Capture the cell that displays the provided text and extract its [X, Y] central coordinate. 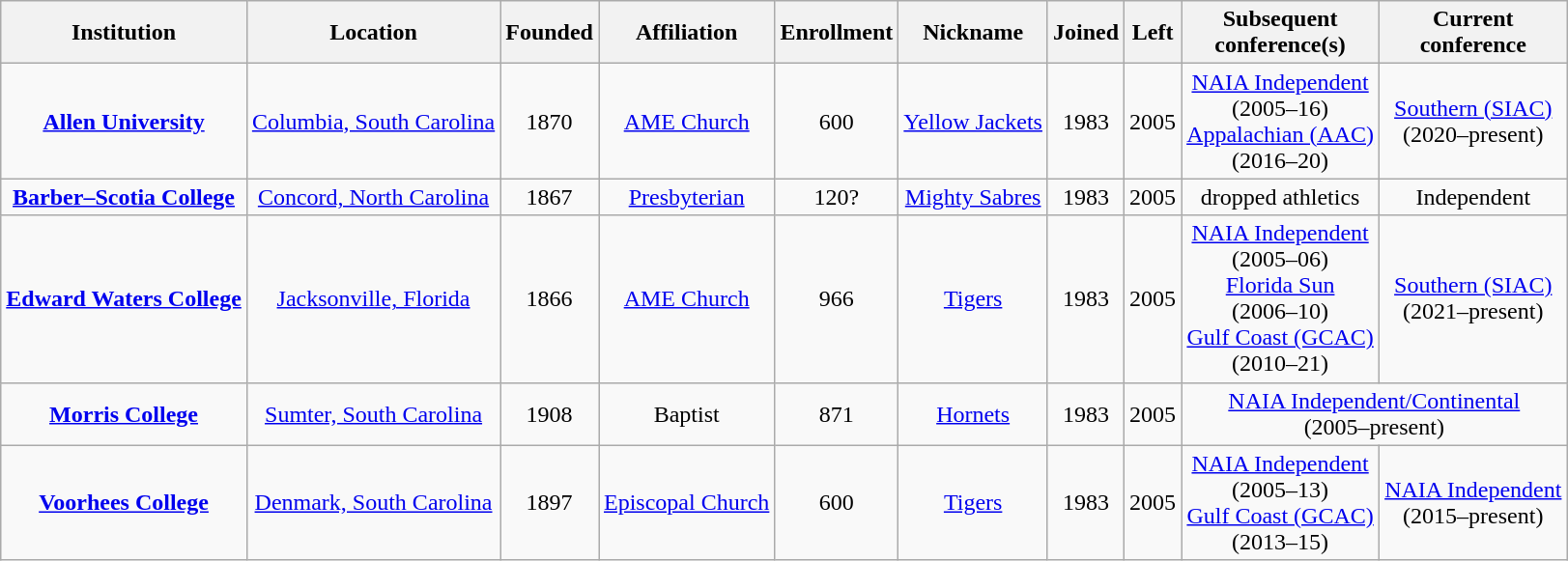
Morris College [124, 413]
871 [837, 413]
Southern (SIAC)(2020–present) [1473, 122]
Left [1154, 33]
Edward Waters College [124, 299]
Voorhees College [124, 502]
Southern (SIAC)(2021–present) [1473, 299]
1867 [550, 197]
Columbia, South Carolina [373, 122]
Jacksonville, Florida [373, 299]
Affiliation [687, 33]
NAIA Independent(2015–present) [1473, 502]
120? [837, 197]
Founded [550, 33]
Yellow Jackets [974, 122]
NAIA Independent(2005–16)Appalachian (AAC)(2016–20) [1281, 122]
1897 [550, 502]
Barber–Scotia College [124, 197]
1866 [550, 299]
966 [837, 299]
Independent [1473, 197]
dropped athletics [1281, 197]
Joined [1086, 33]
Mighty Sabres [974, 197]
NAIA Independent(2005–13)Gulf Coast (GCAC)(2013–15) [1281, 502]
Baptist [687, 413]
Location [373, 33]
Sumter, South Carolina [373, 413]
Currentconference [1473, 33]
Concord, North Carolina [373, 197]
Enrollment [837, 33]
1908 [550, 413]
Institution [124, 33]
1870 [550, 122]
NAIA Independent(2005–06)Florida Sun(2006–10)Gulf Coast (GCAC)(2010–21) [1281, 299]
Episcopal Church [687, 502]
Presbyterian [687, 197]
Hornets [974, 413]
Nickname [974, 33]
NAIA Independent/Continental(2005–present) [1374, 413]
Allen University [124, 122]
Subsequentconference(s) [1281, 33]
Denmark, South Carolina [373, 502]
